Capture the cell that displays the provided text and extract its [X, Y] central coordinate. 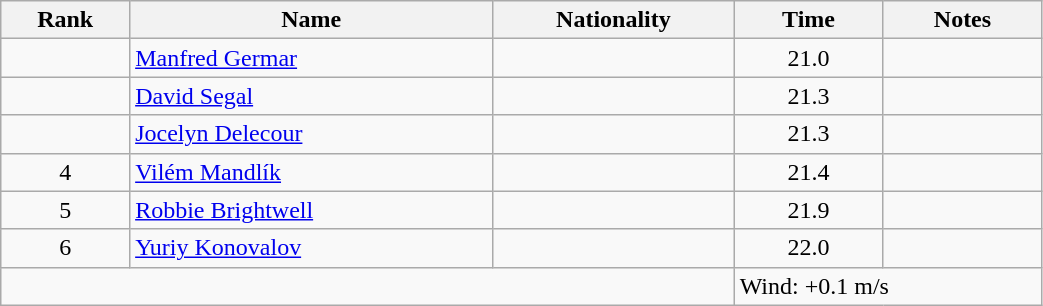
Vilém Mandlík [312, 172]
David Segal [312, 96]
21.9 [808, 210]
4 [66, 172]
5 [66, 210]
Wind: +0.1 m/s [888, 286]
Notes [962, 20]
Nationality [614, 20]
Name [312, 20]
Jocelyn Delecour [312, 134]
Manfred Germar [312, 58]
21.0 [808, 58]
6 [66, 248]
21.4 [808, 172]
22.0 [808, 248]
Time [808, 20]
Rank [66, 20]
Robbie Brightwell [312, 210]
Yuriy Konovalov [312, 248]
